Pinpoint the cell where the given text exists, returning its (x, y) midpoint coordinate. 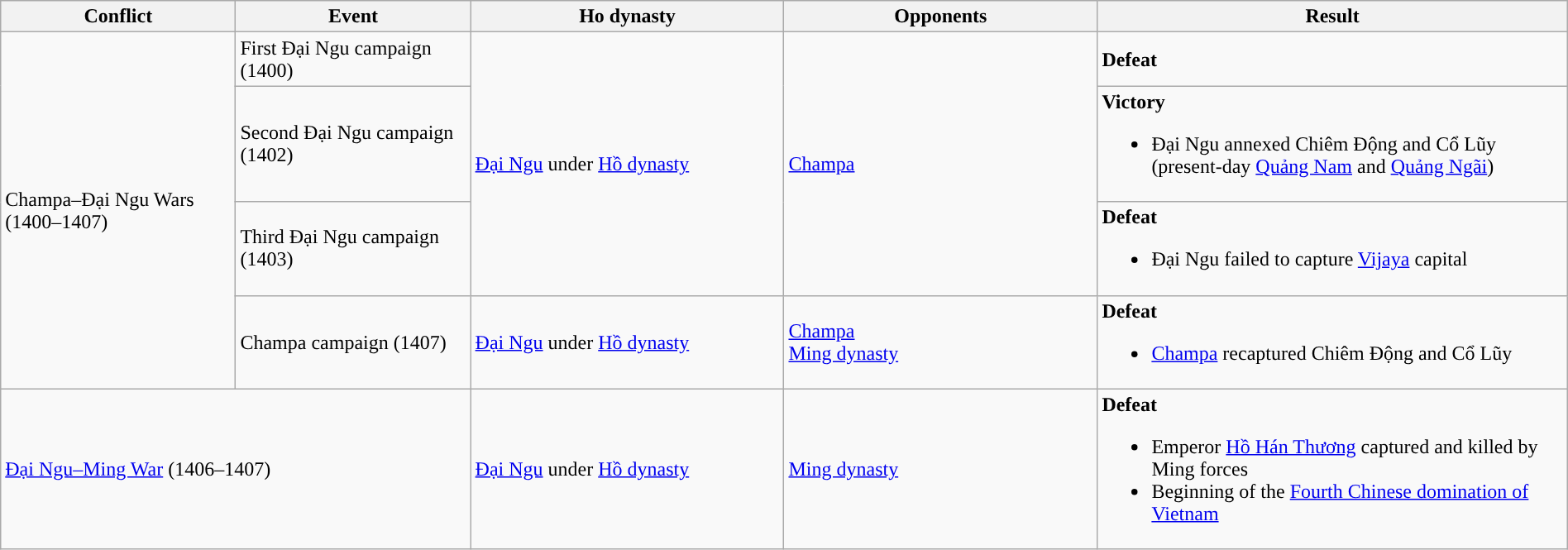
Third Đại Ngu campaign (1403) (353, 248)
Opponents (941, 17)
Ho dynasty (627, 17)
Champa campaign (1407) (353, 342)
DefeatChampa recaptured Chiêm Động and Cổ Lũy (1332, 342)
Result (1332, 17)
Defeat (1332, 60)
Ming dynasty (941, 469)
Conflict (118, 17)
ChampaMing dynasty (941, 342)
VictoryĐại Ngu annexed Chiêm Động and Cổ Lũy (present-day Quảng Nam and Quảng Ngãi) (1332, 144)
Champa–Đại Ngu Wars (1400–1407) (118, 210)
Champa (941, 164)
First Đại Ngu campaign(1400) (353, 60)
DefeatEmperor Hồ Hán Thương captured and killed by Ming forcesBeginning of the Fourth Chinese domination of Vietnam (1332, 469)
DefeatĐại Ngu failed to capture Vijaya capital (1332, 248)
Đại Ngu–Ming War (1406–1407) (236, 469)
Second Đại Ngu campaign (1402) (353, 144)
Event (353, 17)
